Scan for the cell matching the given text and deliver its (x, y) coordinate at center. 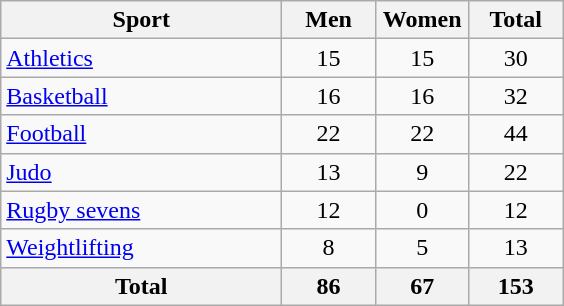
8 (329, 248)
0 (422, 210)
Rugby sevens (142, 210)
67 (422, 286)
30 (516, 58)
Men (329, 20)
32 (516, 96)
Sport (142, 20)
9 (422, 172)
Basketball (142, 96)
Football (142, 134)
Women (422, 20)
44 (516, 134)
Weightlifting (142, 248)
Judo (142, 172)
5 (422, 248)
86 (329, 286)
153 (516, 286)
Athletics (142, 58)
